Find where the given text appears and provide that cell's center as [X, Y] coordinate. 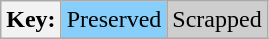
Preserved [114, 20]
Key: [31, 20]
Scrapped [217, 20]
